Identify which cell holds the provided text, then report its (X, Y) central coordinate. 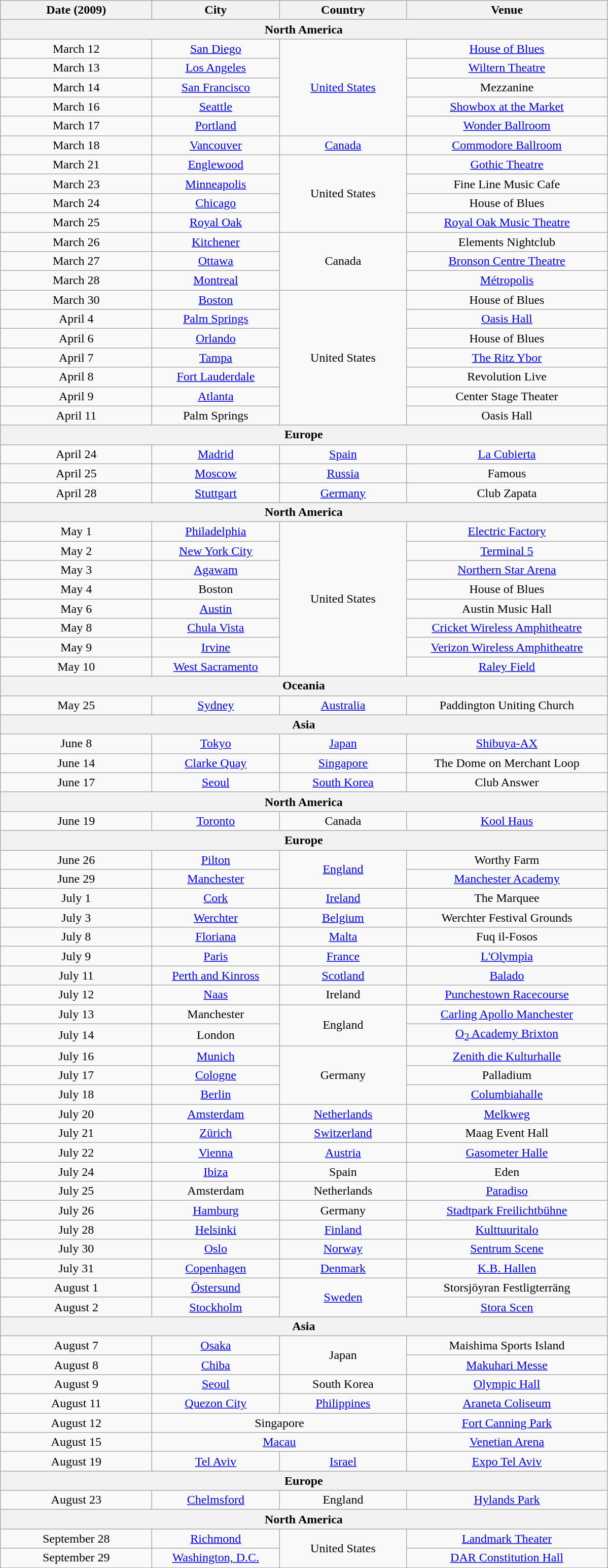
Columbiahalle (507, 1095)
Oceania (304, 686)
Philadelphia (216, 531)
July 14 (76, 1035)
Sweden (343, 1297)
April 25 (76, 473)
Storsjöyran Festligterräng (507, 1287)
June 26 (76, 860)
Maag Event Hall (507, 1133)
Cricket Wireless Amphitheatre (507, 628)
Montreal (216, 281)
Raley Field (507, 667)
Stora Scen (507, 1307)
West Sacramento (216, 667)
Date (2009) (76, 10)
April 24 (76, 454)
June 8 (76, 744)
Switzerland (343, 1133)
Atlanta (216, 396)
Washington, D.C. (216, 1558)
Pilton (216, 860)
July 26 (76, 1210)
April 11 (76, 415)
July 12 (76, 995)
Worthy Farm (507, 860)
Minneapolis (216, 184)
Northern Star Arena (507, 570)
Mezzanine (507, 87)
Commodore Ballroom (507, 145)
Venue (507, 10)
Hylands Park (507, 1500)
Ottawa (216, 261)
Wonder Ballroom (507, 126)
Chula Vista (216, 628)
Eden (507, 1172)
July 25 (76, 1191)
May 10 (76, 667)
May 9 (76, 647)
Tel Aviv (216, 1461)
L'Olympia (507, 956)
Punchestown Racecourse (507, 995)
Orlando (216, 338)
July 30 (76, 1249)
Fort Lauderdale (216, 377)
September 28 (76, 1539)
July 18 (76, 1095)
May 25 (76, 705)
July 8 (76, 937)
March 16 (76, 107)
June 29 (76, 879)
September 29 (76, 1558)
Royal Oak (216, 222)
August 9 (76, 1384)
July 22 (76, 1153)
March 23 (76, 184)
March 17 (76, 126)
May 4 (76, 589)
Bronson Centre Theatre (507, 261)
Cologne (216, 1075)
Fine Line Music Cafe (507, 184)
Country (343, 10)
March 25 (76, 222)
O2 Academy Brixton (507, 1035)
Naas (216, 995)
Carling Apollo Manchester (507, 1014)
Perth and Kinross (216, 975)
Moscow (216, 473)
Tampa (216, 358)
August 11 (76, 1404)
Elements Nightclub (507, 242)
Sentrum Scene (507, 1249)
Fort Canning Park (507, 1423)
DAR Constitution Hall (507, 1558)
August 8 (76, 1365)
Terminal 5 (507, 550)
March 12 (76, 49)
Osaka (216, 1345)
Zenith die Kulturhalle (507, 1056)
August 2 (76, 1307)
March 14 (76, 87)
The Marquee (507, 898)
Manchester Academy (507, 879)
March 24 (76, 203)
Seattle (216, 107)
Richmond (216, 1539)
Center Stage Theater (507, 396)
New York City (216, 550)
Oslo (216, 1249)
France (343, 956)
Kulttuuritalo (507, 1230)
April 28 (76, 493)
The Dome on Merchant Loop (507, 763)
March 13 (76, 68)
August 1 (76, 1287)
Melkweg (507, 1114)
Sydney (216, 705)
Fuq il-Fosos (507, 937)
July 31 (76, 1268)
Showbox at the Market (507, 107)
Los Angeles (216, 68)
August 12 (76, 1423)
July 3 (76, 918)
Verizon Wireless Amphitheatre (507, 647)
San Diego (216, 49)
Cork (216, 898)
Chiba (216, 1365)
June 19 (76, 821)
Russia (343, 473)
Revolution Live (507, 377)
Paris (216, 956)
Ibiza (216, 1172)
March 30 (76, 300)
Philippines (343, 1404)
Famous (507, 473)
July 17 (76, 1075)
Araneta Coliseum (507, 1404)
Scotland (343, 975)
Landmark Theater (507, 1539)
Stockholm (216, 1307)
Werchter Festival Grounds (507, 918)
Zürich (216, 1133)
La Cubierta (507, 454)
April 4 (76, 319)
Madrid (216, 454)
April 9 (76, 396)
August 23 (76, 1500)
May 3 (76, 570)
Werchter (216, 918)
Finland (343, 1230)
Expo Tel Aviv (507, 1461)
May 1 (76, 531)
July 21 (76, 1133)
Venetian Arena (507, 1442)
March 21 (76, 164)
Stuttgart (216, 493)
Chelmsford (216, 1500)
Irvine (216, 647)
Munich (216, 1056)
Electric Factory (507, 531)
March 27 (76, 261)
July 11 (76, 975)
Chicago (216, 203)
Royal Oak Music Theatre (507, 222)
Wiltern Theatre (507, 68)
Vancouver (216, 145)
Kool Haus (507, 821)
Floriana (216, 937)
July 16 (76, 1056)
Tokyo (216, 744)
Makuhari Messe (507, 1365)
March 26 (76, 242)
April 8 (76, 377)
June 17 (76, 782)
July 9 (76, 956)
San Francisco (216, 87)
Shibuya-AX (507, 744)
Maishima Sports Island (507, 1345)
August 19 (76, 1461)
Portland (216, 126)
City (216, 10)
Toronto (216, 821)
Australia (343, 705)
Kitchener (216, 242)
London (216, 1035)
Östersund (216, 1287)
Métropolis (507, 281)
August 15 (76, 1442)
Austria (343, 1153)
Macau (279, 1442)
Paradiso (507, 1191)
K.B. Hallen (507, 1268)
Malta (343, 937)
Gothic Theatre (507, 164)
The Ritz Ybor (507, 358)
Berlin (216, 1095)
July 24 (76, 1172)
July 20 (76, 1114)
July 1 (76, 898)
Paddington Uniting Church (507, 705)
March 28 (76, 281)
Austin Music Hall (507, 609)
Stadtpark Freilichtbühne (507, 1210)
Vienna (216, 1153)
Englewood (216, 164)
August 7 (76, 1345)
Belgium (343, 918)
Clarke Quay (216, 763)
Quezon City (216, 1404)
Israel (343, 1461)
Norway (343, 1249)
Austin (216, 609)
April 6 (76, 338)
Club Answer (507, 782)
May 6 (76, 609)
July 28 (76, 1230)
April 7 (76, 358)
Denmark (343, 1268)
Gasometer Halle (507, 1153)
Helsinki (216, 1230)
Hamburg (216, 1210)
March 18 (76, 145)
May 8 (76, 628)
July 13 (76, 1014)
Olympic Hall (507, 1384)
May 2 (76, 550)
Palladium (507, 1075)
Balado (507, 975)
Club Zapata (507, 493)
Agawam (216, 570)
Copenhagen (216, 1268)
June 14 (76, 763)
